Identify which cell holds the provided text, then report its (X, Y) central coordinate. 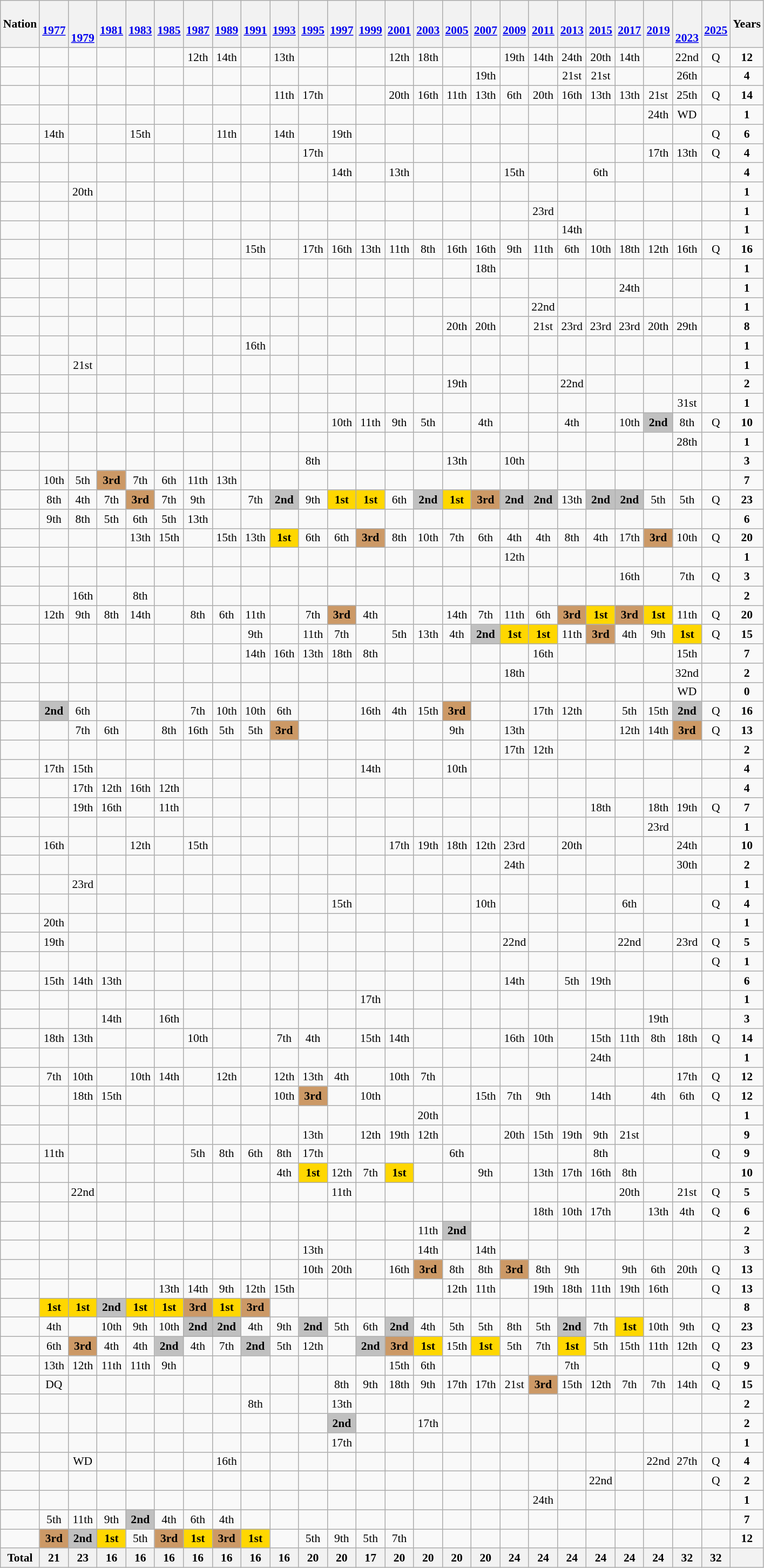
2005 (457, 24)
1981 (111, 24)
30th (687, 865)
1993 (284, 24)
1977 (54, 24)
Years (747, 24)
29th (687, 327)
2019 (658, 24)
25th (687, 96)
1991 (255, 24)
1987 (198, 24)
Nation (20, 24)
32nd (687, 673)
Total (20, 1558)
1983 (140, 24)
17 (370, 1558)
1999 (370, 24)
21 (54, 1558)
1997 (341, 24)
DQ (54, 1385)
1979 (83, 24)
31st (687, 403)
2025 (716, 24)
2015 (600, 24)
2023 (687, 24)
2009 (514, 24)
2001 (400, 24)
2003 (428, 24)
1985 (168, 24)
2011 (543, 24)
27th (687, 1462)
2007 (486, 24)
28th (687, 442)
2013 (572, 24)
26th (687, 76)
0 (747, 692)
1995 (313, 24)
2017 (630, 24)
1989 (227, 24)
